Find where the given text appears and provide that cell's center as [x, y] coordinate. 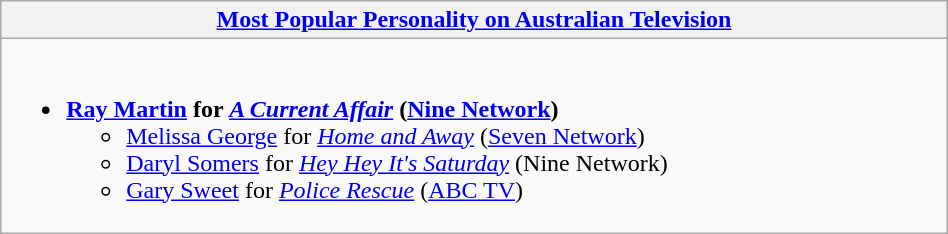
Most Popular Personality on Australian Television [474, 20]
